Determine the [x, y] coordinate at the center of the cell enclosing the given text.  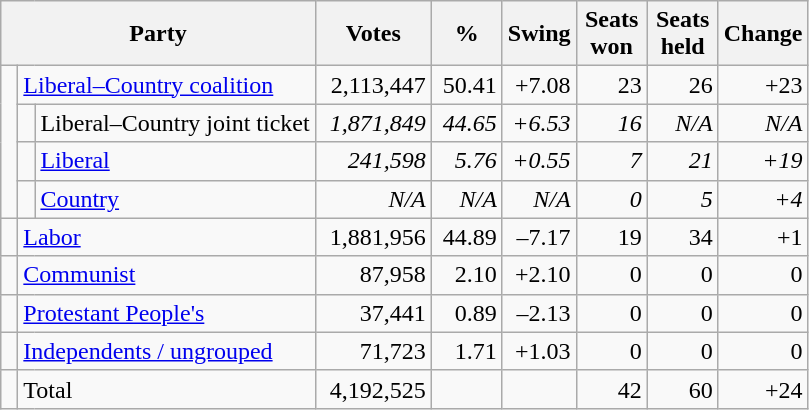
50.41 [466, 85]
Independents / ungrouped [166, 351]
Country [175, 199]
1,881,956 [373, 237]
5.76 [466, 161]
+7.08 [539, 85]
Liberal–Country joint ticket [175, 123]
+19 [763, 161]
71,723 [373, 351]
Communist [166, 275]
Votes [373, 34]
Liberal–Country coalition [166, 85]
Seats won [612, 34]
+4 [763, 199]
241,598 [373, 161]
87,958 [373, 275]
34 [682, 237]
7 [612, 161]
–2.13 [539, 313]
16 [612, 123]
% [466, 34]
Liberal [175, 161]
+1.03 [539, 351]
21 [682, 161]
44.65 [466, 123]
44.89 [466, 237]
+2.10 [539, 275]
2.10 [466, 275]
1,871,849 [373, 123]
42 [612, 389]
Seats held [682, 34]
1.71 [466, 351]
26 [682, 85]
+24 [763, 389]
23 [612, 85]
Total [166, 389]
37,441 [373, 313]
Change [763, 34]
+6.53 [539, 123]
+0.55 [539, 161]
+23 [763, 85]
Swing [539, 34]
19 [612, 237]
Protestant People's [166, 313]
2,113,447 [373, 85]
60 [682, 389]
Party [158, 34]
4,192,525 [373, 389]
0.89 [466, 313]
+1 [763, 237]
–7.17 [539, 237]
Labor [166, 237]
5 [682, 199]
